From the cell containing the given text, extract its center point as (X, Y) coordinate. 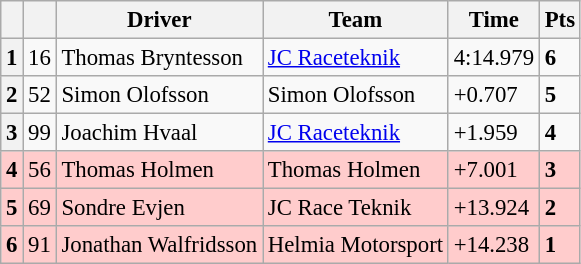
+0.707 (494, 95)
56 (40, 170)
Pts (560, 20)
Thomas Bryntesson (159, 58)
+7.001 (494, 170)
16 (40, 58)
4:14.979 (494, 58)
Sondre Evjen (159, 208)
52 (40, 95)
+1.959 (494, 133)
Team (355, 20)
+14.238 (494, 245)
Jonathan Walfridsson (159, 245)
Driver (159, 20)
69 (40, 208)
Time (494, 20)
+13.924 (494, 208)
99 (40, 133)
JC Race Teknik (355, 208)
91 (40, 245)
Joachim Hvaal (159, 133)
Helmia Motorsport (355, 245)
